Find where the given text appears and provide that cell's center as (X, Y) coordinate. 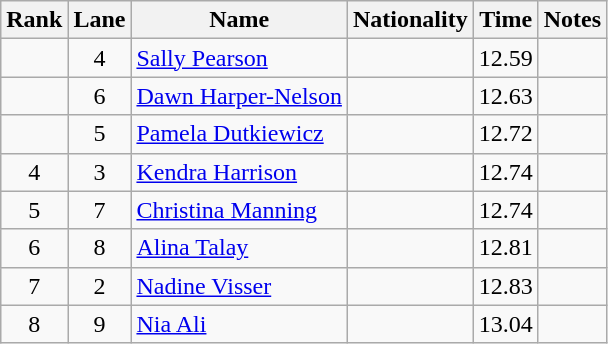
12.83 (506, 286)
Dawn Harper-Nelson (240, 96)
Rank (34, 20)
Pamela Dutkiewicz (240, 134)
12.81 (506, 248)
Nia Ali (240, 324)
12.72 (506, 134)
Sally Pearson (240, 58)
Nationality (410, 20)
13.04 (506, 324)
Time (506, 20)
12.63 (506, 96)
Lane (100, 20)
12.59 (506, 58)
Kendra Harrison (240, 172)
3 (100, 172)
Nadine Visser (240, 286)
9 (100, 324)
Christina Manning (240, 210)
Alina Talay (240, 248)
Notes (572, 20)
Name (240, 20)
2 (100, 286)
